Pinpoint the cell where the given text exists, returning its [x, y] midpoint coordinate. 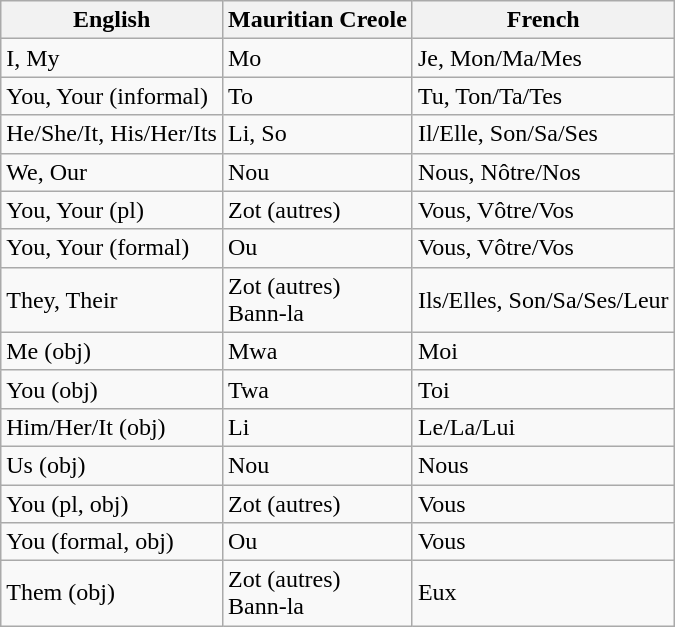
Ils/Elles, Son/Sa/Ses/Leur [543, 300]
Me (obj) [112, 351]
Mo [317, 58]
Eux [543, 594]
Tu, Ton/Ta/Tes [543, 96]
Le/La/Lui [543, 427]
You, Your (pl) [112, 210]
Toi [543, 389]
Them (obj) [112, 594]
You, Your (informal) [112, 96]
Moi [543, 351]
Je, Mon/Ma/Mes [543, 58]
I, My [112, 58]
Mauritian Creole [317, 20]
French [543, 20]
Li, So [317, 134]
Twa [317, 389]
You, Your (formal) [112, 248]
English [112, 20]
Il/Elle, Son/Sa/Ses [543, 134]
Him/Her/It (obj) [112, 427]
Us (obj) [112, 465]
Li [317, 427]
He/She/It, His/Her/Its [112, 134]
Nous, Nôtre/Nos [543, 172]
To [317, 96]
You (pl, obj) [112, 503]
You (formal, obj) [112, 542]
You (obj) [112, 389]
Nous [543, 465]
Mwa [317, 351]
They, Their [112, 300]
We, Our [112, 172]
